Find where the given text appears and provide that cell's center as [X, Y] coordinate. 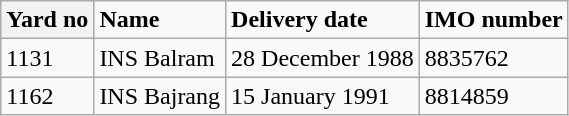
28 December 1988 [323, 58]
INS Balram [160, 58]
Name [160, 20]
8835762 [494, 58]
1131 [48, 58]
1162 [48, 96]
15 January 1991 [323, 96]
Yard no [48, 20]
INS Bajrang [160, 96]
IMO number [494, 20]
Delivery date [323, 20]
8814859 [494, 96]
